Search for the cell housing the specified text and yield its (X, Y) center coordinate. 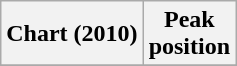
Chart (2010) (72, 34)
Peakposition (189, 34)
